Scan for the cell matching the given text and deliver its (X, Y) coordinate at center. 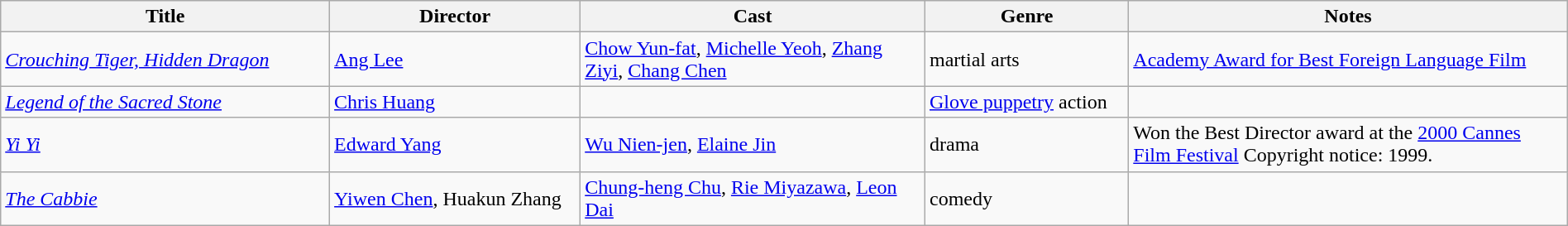
Crouching Tiger, Hidden Dragon (165, 60)
martial arts (1026, 60)
Title (165, 17)
Won the Best Director award at the 2000 Cannes Film Festival Copyright notice: 1999. (1348, 144)
Yiwen Chen, Huakun Zhang (455, 199)
Chung-heng Chu, Rie Miyazawa, Leon Dai (753, 199)
The Cabbie (165, 199)
Cast (753, 17)
Ang Lee (455, 60)
Chris Huang (455, 102)
Chow Yun-fat, Michelle Yeoh, Zhang Ziyi, Chang Chen (753, 60)
drama (1026, 144)
Academy Award for Best Foreign Language Film (1348, 60)
Yi Yi (165, 144)
Edward Yang (455, 144)
Genre (1026, 17)
comedy (1026, 199)
Wu Nien-jen, Elaine Jin (753, 144)
Legend of the Sacred Stone (165, 102)
Director (455, 17)
Glove puppetry action (1026, 102)
Notes (1348, 17)
